Output the [x, y] coordinate of the center of the cell containing the given text.  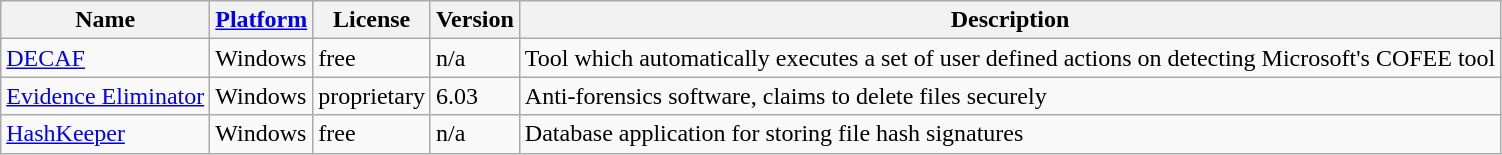
Version [474, 20]
HashKeeper [106, 134]
Platform [262, 20]
Description [1010, 20]
Tool which automatically executes a set of user defined actions on detecting Microsoft's COFEE tool [1010, 58]
Name [106, 20]
proprietary [372, 96]
Evidence Eliminator [106, 96]
DECAF [106, 58]
Database application for storing file hash signatures [1010, 134]
License [372, 20]
Anti-forensics software, claims to delete files securely [1010, 96]
6.03 [474, 96]
